Extract the [X, Y] coordinate from the center of the cell holding the provided text.  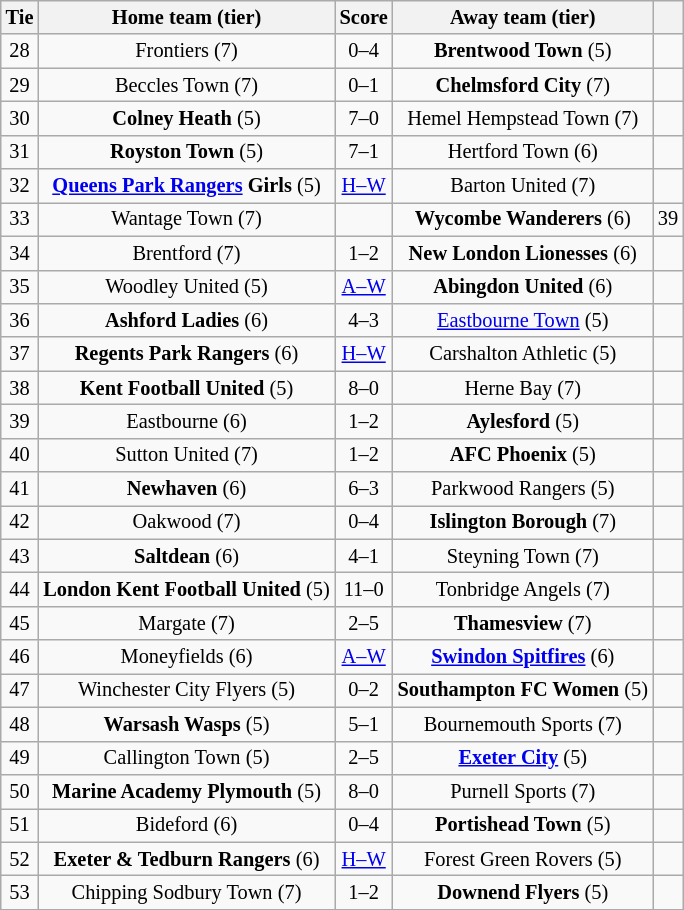
Barton United (7) [523, 186]
32 [20, 186]
Moneyfields (6) [186, 657]
50 [20, 791]
Kent Football United (5) [186, 388]
Chelmsford City (7) [523, 85]
Brentwood Town (5) [523, 51]
Carshalton Athletic (5) [523, 354]
51 [20, 825]
Wantage Town (7) [186, 219]
42 [20, 522]
Beccles Town (7) [186, 85]
5–1 [364, 724]
46 [20, 657]
Newhaven (6) [186, 489]
AFC Phoenix (5) [523, 455]
Eastbourne Town (5) [523, 320]
Oakwood (7) [186, 522]
Hemel Hempstead Town (7) [523, 118]
Colney Heath (5) [186, 118]
35 [20, 287]
Regents Park Rangers (6) [186, 354]
Bournemouth Sports (7) [523, 724]
Southampton FC Women (5) [523, 690]
Eastbourne (6) [186, 421]
11–0 [364, 589]
Aylesford (5) [523, 421]
7–0 [364, 118]
52 [20, 859]
Exeter City (5) [523, 758]
Score [364, 17]
Woodley United (5) [186, 287]
43 [20, 556]
Winchester City Flyers (5) [186, 690]
34 [20, 253]
Parkwood Rangers (5) [523, 489]
48 [20, 724]
Abingdon United (6) [523, 287]
40 [20, 455]
Queens Park Rangers Girls (5) [186, 186]
Islington Borough (7) [523, 522]
Herne Bay (7) [523, 388]
Exeter & Tedburn Rangers (6) [186, 859]
Steyning Town (7) [523, 556]
38 [20, 388]
53 [20, 892]
30 [20, 118]
Royston Town (5) [186, 152]
Tonbridge Angels (7) [523, 589]
47 [20, 690]
4–3 [364, 320]
Home team (tier) [186, 17]
Away team (tier) [523, 17]
Swindon Spitfires (6) [523, 657]
44 [20, 589]
Marine Academy Plymouth (5) [186, 791]
Saltdean (6) [186, 556]
Hertford Town (6) [523, 152]
Margate (7) [186, 623]
Wycombe Wanderers (6) [523, 219]
37 [20, 354]
28 [20, 51]
Bideford (6) [186, 825]
Sutton United (7) [186, 455]
Brentford (7) [186, 253]
0–1 [364, 85]
Forest Green Rovers (5) [523, 859]
Purnell Sports (7) [523, 791]
29 [20, 85]
36 [20, 320]
Frontiers (7) [186, 51]
Warsash Wasps (5) [186, 724]
Downend Flyers (5) [523, 892]
New London Lionesses (6) [523, 253]
31 [20, 152]
33 [20, 219]
Portishead Town (5) [523, 825]
0–2 [364, 690]
6–3 [364, 489]
Chipping Sodbury Town (7) [186, 892]
Thamesview (7) [523, 623]
4–1 [364, 556]
Callington Town (5) [186, 758]
41 [20, 489]
49 [20, 758]
Tie [20, 17]
Ashford Ladies (6) [186, 320]
7–1 [364, 152]
London Kent Football United (5) [186, 589]
45 [20, 623]
